Pinpoint the cell where the given text exists, returning its [X, Y] midpoint coordinate. 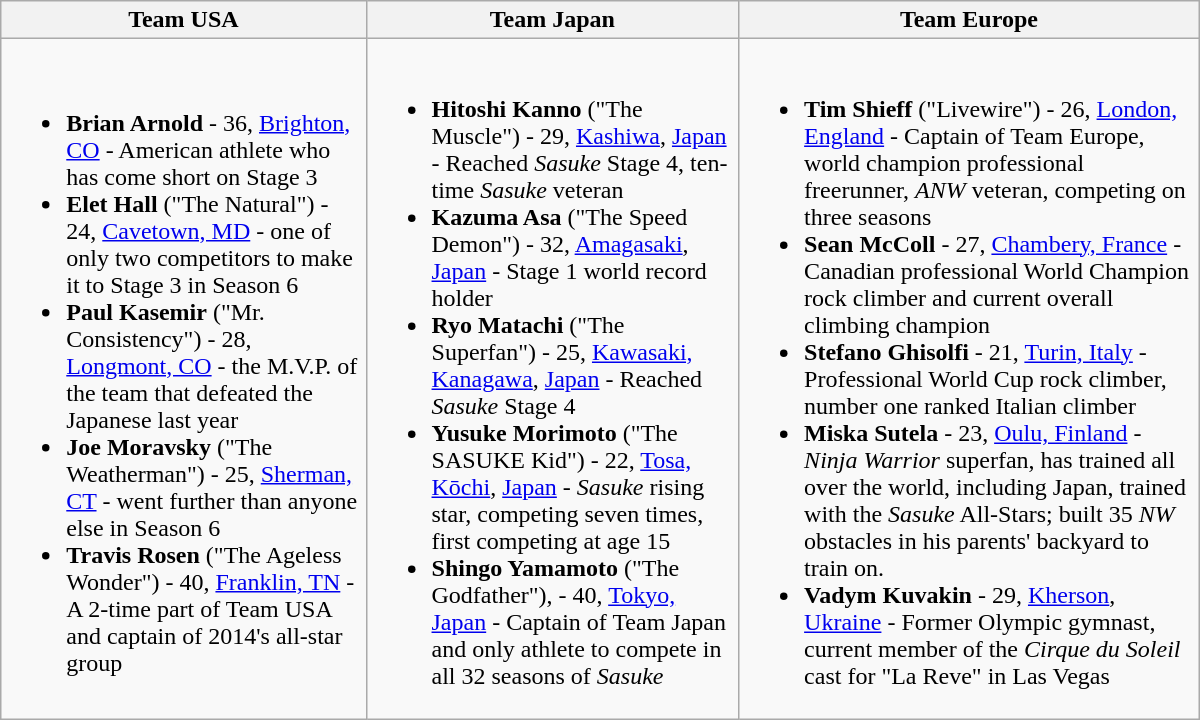
Team Japan [552, 20]
Team Europe [970, 20]
Team USA [184, 20]
